Scan for the cell matching the given text and deliver its [X, Y] coordinate at center. 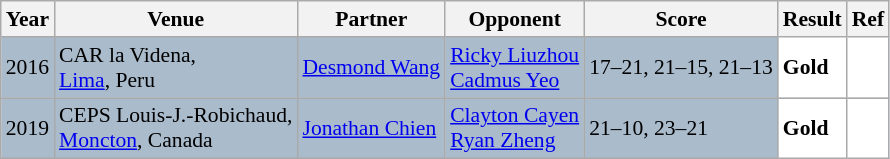
2016 [28, 68]
Score [681, 19]
CAR la Videna,Lima, Peru [176, 68]
Result [812, 19]
Ricky Liuzhou Cadmus Yeo [514, 68]
21–10, 23–21 [681, 128]
Clayton Cayen Ryan Zheng [514, 128]
Opponent [514, 19]
CEPS Louis-J.-Robichaud,Moncton, Canada [176, 128]
Year [28, 19]
Partner [371, 19]
Jonathan Chien [371, 128]
17–21, 21–15, 21–13 [681, 68]
Venue [176, 19]
Ref [868, 19]
Desmond Wang [371, 68]
2019 [28, 128]
